Return the [X, Y] coordinate for the center point of the cell that contains the specified text.  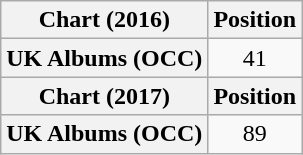
89 [255, 134]
41 [255, 58]
Chart (2016) [104, 20]
Chart (2017) [104, 96]
